Search for the cell housing the specified text and yield its (x, y) center coordinate. 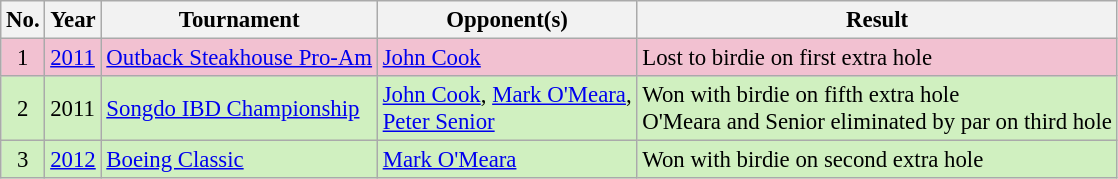
2012 (73, 160)
Won with birdie on fifth extra holeO'Meara and Senior eliminated by par on third hole (877, 108)
Songdo IBD Championship (239, 108)
No. (23, 20)
2 (23, 108)
Result (877, 20)
Outback Steakhouse Pro-Am (239, 58)
1 (23, 58)
Boeing Classic (239, 160)
Lost to birdie on first extra hole (877, 58)
Mark O'Meara (507, 160)
Year (73, 20)
Won with birdie on second extra hole (877, 160)
3 (23, 160)
John Cook (507, 58)
Tournament (239, 20)
John Cook, Mark O'Meara, Peter Senior (507, 108)
Opponent(s) (507, 20)
